Pinpoint the cell where the given text exists, returning its (x, y) midpoint coordinate. 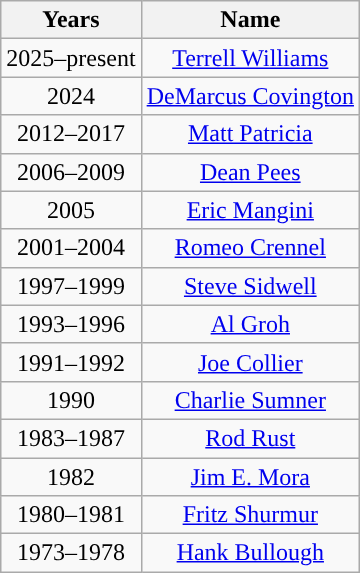
Jim E. Mora (250, 477)
Name (250, 20)
2024 (71, 96)
Dean Pees (250, 172)
Eric Mangini (250, 210)
2006–2009 (71, 172)
Al Groh (250, 324)
1980–1981 (71, 515)
Hank Bullough (250, 553)
Joe Collier (250, 362)
DeMarcus Covington (250, 96)
2001–2004 (71, 248)
Rod Rust (250, 438)
Terrell Williams (250, 58)
1973–1978 (71, 553)
Years (71, 20)
1997–1999 (71, 286)
Fritz Shurmur (250, 515)
1983–1987 (71, 438)
2025–present (71, 58)
Steve Sidwell (250, 286)
1991–1992 (71, 362)
1982 (71, 477)
2005 (71, 210)
Charlie Sumner (250, 400)
Matt Patricia (250, 134)
1993–1996 (71, 324)
2012–2017 (71, 134)
1990 (71, 400)
Romeo Crennel (250, 248)
